Scan for the cell matching the given text and deliver its [X, Y] coordinate at center. 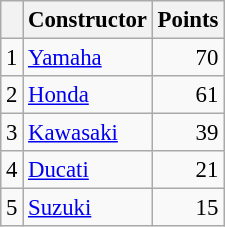
Ducati [88, 170]
5 [12, 208]
2 [12, 95]
4 [12, 170]
Kawasaki [88, 133]
3 [12, 133]
Suzuki [88, 208]
Constructor [88, 20]
Honda [88, 95]
1 [12, 58]
15 [188, 208]
61 [188, 95]
Points [188, 20]
39 [188, 133]
21 [188, 170]
Yamaha [88, 58]
70 [188, 58]
